Determine the (x, y) coordinate at the center of the cell enclosing the given text.  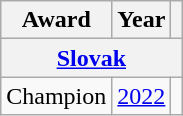
2022 (142, 96)
Slovak (92, 58)
Champion (56, 96)
Award (56, 20)
Year (142, 20)
